Identify which cell holds the provided text, then report its [x, y] central coordinate. 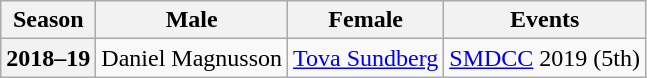
Events [545, 20]
Female [366, 20]
Male [192, 20]
Season [48, 20]
Tova Sundberg [366, 58]
Daniel Magnusson [192, 58]
SMDCC 2019 (5th) [545, 58]
2018–19 [48, 58]
